Return [x, y] of the center of cell containing provided text 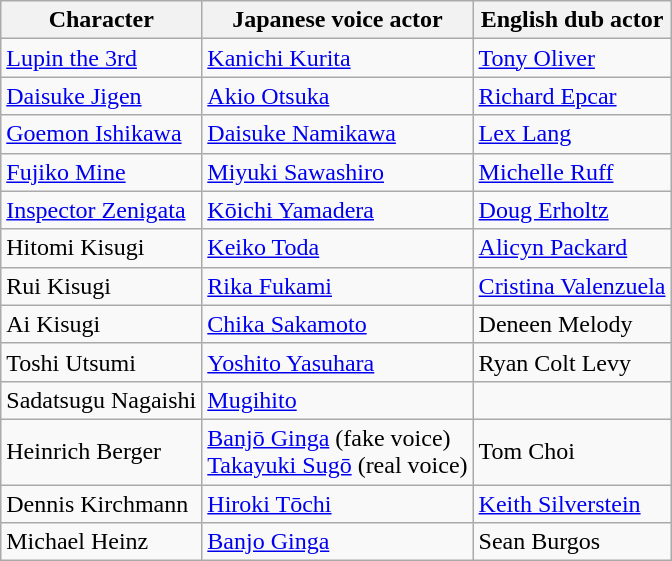
Mugihito [338, 400]
Ryan Colt Levy [572, 362]
Rika Fukami [338, 286]
Lupin the 3rd [102, 58]
Miyuki Sawashiro [338, 172]
Hitomi Kisugi [102, 248]
Richard Epcar [572, 96]
Kanichi Kurita [338, 58]
Ai Kisugi [102, 324]
Deneen Melody [572, 324]
Goemon Ishikawa [102, 134]
Michelle Ruff [572, 172]
Japanese voice actor [338, 20]
Alicyn Packard [572, 248]
Tony Oliver [572, 58]
Sean Burgos [572, 542]
Keith Silverstein [572, 503]
Banjo Ginga [338, 542]
Inspector Zenigata [102, 210]
Michael Heinz [102, 542]
Hiroki Tōchi [338, 503]
Tom Choi [572, 452]
Banjō Ginga (fake voice)Takayuki Sugō (real voice) [338, 452]
Character [102, 20]
Akio Otsuka [338, 96]
Daisuke Jigen [102, 96]
Rui Kisugi [102, 286]
Cristina Valenzuela [572, 286]
Fujiko Mine [102, 172]
Yoshito Yasuhara [338, 362]
Doug Erholtz [572, 210]
Daisuke Namikawa [338, 134]
Sadatsugu Nagaishi [102, 400]
English dub actor [572, 20]
Heinrich Berger [102, 452]
Dennis Kirchmann [102, 503]
Toshi Utsumi [102, 362]
Keiko Toda [338, 248]
Kōichi Yamadera [338, 210]
Chika Sakamoto [338, 324]
Lex Lang [572, 134]
